Scan for the cell matching the given text and deliver its [X, Y] coordinate at center. 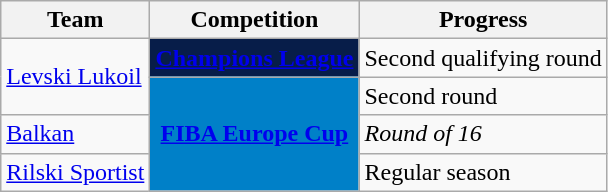
Second round [483, 96]
Champions League [254, 58]
Regular season [483, 172]
FIBA Europe Cup [254, 134]
Round of 16 [483, 134]
Rilski Sportist [76, 172]
Competition [254, 20]
Progress [483, 20]
Balkan [76, 134]
Second qualifying round [483, 58]
Team [76, 20]
Levski Lukoil [76, 77]
